Capture the cell that displays the provided text and extract its [X, Y] central coordinate. 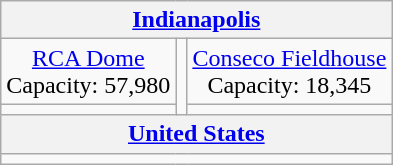
Indianapolis [196, 20]
United States [196, 134]
Conseco FieldhouseCapacity: 18,345 [290, 72]
RCA DomeCapacity: 57,980 [88, 72]
